Locate the cell with the specified text and output its (X, Y) center coordinate. 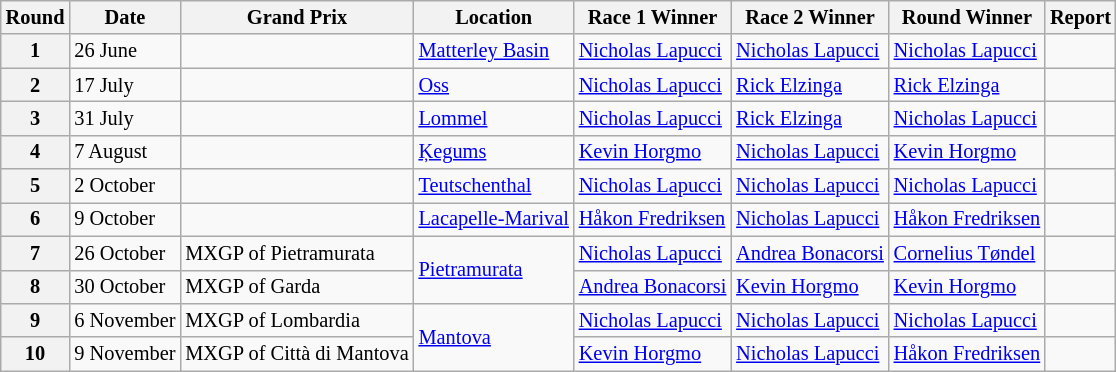
Cornelius Tøndel (967, 253)
Matterley Basin (494, 51)
7 (36, 253)
Oss (494, 85)
30 October (124, 287)
Date (124, 17)
Ķegums (494, 152)
4 (36, 152)
1 (36, 51)
Teutschenthal (494, 186)
6 (36, 219)
Location (494, 17)
8 (36, 287)
Round (36, 17)
Report (1080, 17)
Grand Prix (296, 17)
MXGP of Pietramurata (296, 253)
9 (36, 320)
6 November (124, 320)
MXGP of Città di Mantova (296, 354)
31 July (124, 118)
17 July (124, 85)
Lacapelle-Marival (494, 219)
26 October (124, 253)
26 June (124, 51)
Race 1 Winner (652, 17)
Race 2 Winner (810, 17)
5 (36, 186)
3 (36, 118)
MXGP of Lombardia (296, 320)
7 August (124, 152)
10 (36, 354)
Pietramurata (494, 270)
2 (36, 85)
Lommel (494, 118)
9 October (124, 219)
MXGP of Garda (296, 287)
9 November (124, 354)
Mantova (494, 336)
2 October (124, 186)
Round Winner (967, 17)
